Pinpoint the cell where the given text exists, returning its (x, y) midpoint coordinate. 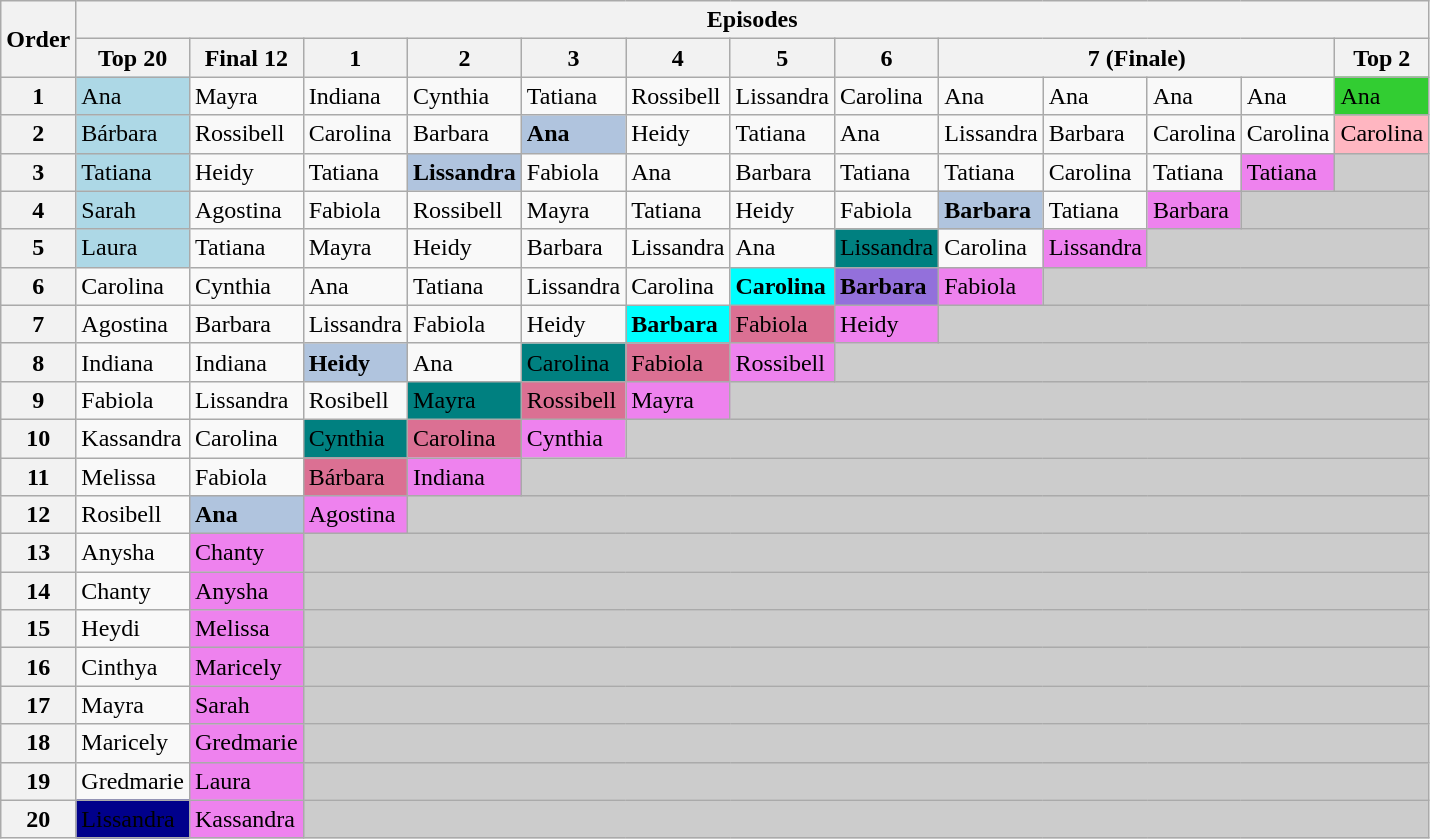
Cinthya (133, 667)
9 (38, 400)
16 (38, 667)
15 (38, 629)
10 (38, 438)
Order (38, 39)
Final 12 (246, 58)
7 (38, 324)
Heydi (133, 629)
19 (38, 781)
Top 2 (1382, 58)
11 (38, 477)
20 (38, 819)
12 (38, 515)
Episodes (752, 20)
7 (Finale) (1137, 58)
14 (38, 591)
18 (38, 743)
17 (38, 705)
Top 20 (133, 58)
8 (38, 362)
13 (38, 553)
